Output the (X, Y) coordinate of the center of the cell containing the given text.  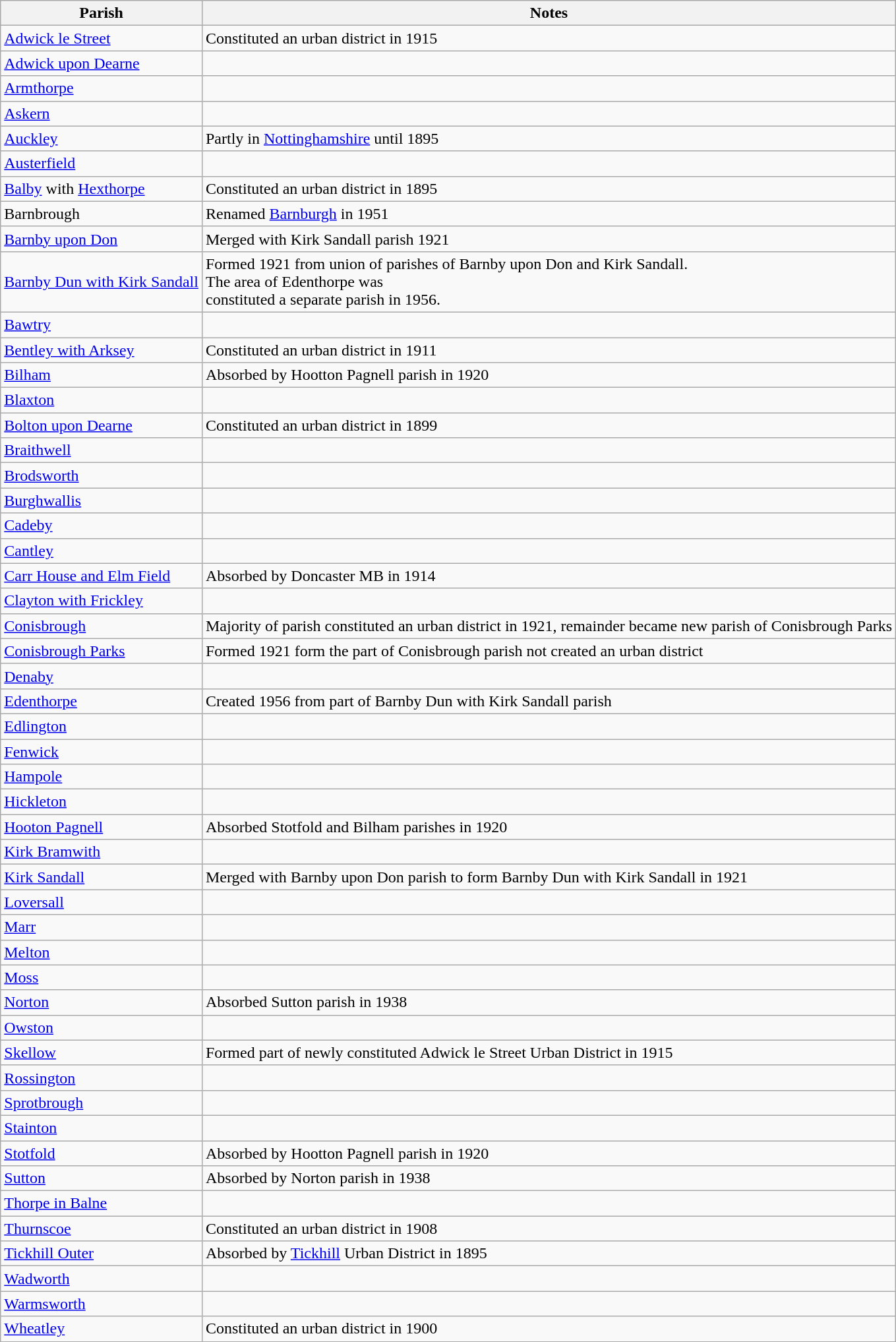
Bilham (102, 375)
Hampole (102, 777)
Constituted an urban district in 1900 (549, 1329)
Notes (549, 13)
Constituted an urban district in 1899 (549, 425)
Carr House and Elm Field (102, 576)
Merged with Kirk Sandall parish 1921 (549, 239)
Renamed Barnburgh in 1951 (549, 214)
Conisbrough Parks (102, 651)
Clayton with Frickley (102, 601)
Melton (102, 952)
Edlington (102, 726)
Merged with Barnby upon Don parish to form Barnby Dun with Kirk Sandall in 1921 (549, 877)
Austerfield (102, 164)
Kirk Bramwith (102, 852)
Blaxton (102, 400)
Absorbed by Doncaster MB in 1914 (549, 576)
Tickhill Outer (102, 1254)
Brodsworth (102, 475)
Bawtry (102, 324)
Fenwick (102, 751)
Edenthorpe (102, 701)
Formed 1921 from union of parishes of Barnby upon Don and Kirk Sandall.The area of Edenthorpe wasconstituted a separate parish in 1956. (549, 282)
Barnbrough (102, 214)
Warmsworth (102, 1304)
Constituted an urban district in 1911 (549, 350)
Skellow (102, 1052)
Constituted an urban district in 1915 (549, 38)
Conisbrough (102, 626)
Braithwell (102, 450)
Stotfold (102, 1153)
Majority of parish constituted an urban district in 1921, remainder became new parish of Conisbrough Parks (549, 626)
Absorbed by Norton parish in 1938 (549, 1178)
Hickleton (102, 802)
Stainton (102, 1128)
Partly in Nottinghamshire until 1895 (549, 138)
Cadeby (102, 526)
Kirk Sandall (102, 877)
Barnby Dun with Kirk Sandall (102, 282)
Absorbed Sutton parish in 1938 (549, 1002)
Armthorpe (102, 88)
Askern (102, 113)
Bentley with Arksey (102, 350)
Absorbed Stotfold and Bilham parishes in 1920 (549, 827)
Thurnscoe (102, 1229)
Wheatley (102, 1329)
Auckley (102, 138)
Constituted an urban district in 1908 (549, 1229)
Sutton (102, 1178)
Rossington (102, 1078)
Wadworth (102, 1279)
Parish (102, 13)
Absorbed by Tickhill Urban District in 1895 (549, 1254)
Balby with Hexthorpe (102, 189)
Thorpe in Balne (102, 1204)
Bolton upon Dearne (102, 425)
Moss (102, 977)
Adwick le Street (102, 38)
Formed 1921 form the part of Conisbrough parish not created an urban district (549, 651)
Cantley (102, 551)
Loversall (102, 902)
Owston (102, 1027)
Barnby upon Don (102, 239)
Hooton Pagnell (102, 827)
Marr (102, 927)
Adwick upon Dearne (102, 63)
Sprotbrough (102, 1103)
Formed part of newly constituted Adwick le Street Urban District in 1915 (549, 1052)
Constituted an urban district in 1895 (549, 189)
Burghwallis (102, 501)
Norton (102, 1002)
Denaby (102, 676)
Created 1956 from part of Barnby Dun with Kirk Sandall parish (549, 701)
